Extract the [x, y] coordinate from the center of the cell holding the provided text.  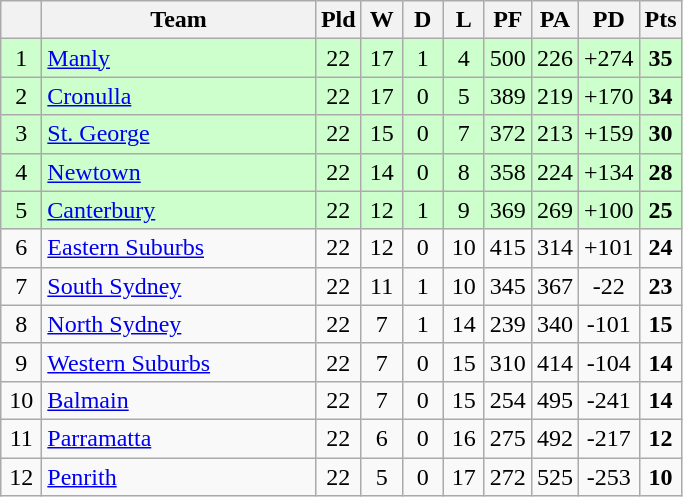
269 [554, 210]
+100 [608, 210]
372 [508, 134]
389 [508, 96]
Parramatta [179, 438]
23 [660, 286]
Cronulla [179, 96]
-104 [608, 362]
+134 [608, 172]
34 [660, 96]
525 [554, 477]
PA [554, 20]
224 [554, 172]
2 [22, 96]
+101 [608, 248]
Pts [660, 20]
-217 [608, 438]
254 [508, 400]
+170 [608, 96]
30 [660, 134]
-101 [608, 324]
16 [464, 438]
314 [554, 248]
239 [508, 324]
Western Suburbs [179, 362]
226 [554, 58]
24 [660, 248]
495 [554, 400]
Penrith [179, 477]
+159 [608, 134]
28 [660, 172]
367 [554, 286]
500 [508, 58]
-241 [608, 400]
219 [554, 96]
Pld [338, 20]
3 [22, 134]
Eastern Suburbs [179, 248]
Newtown [179, 172]
492 [554, 438]
Canterbury [179, 210]
St. George [179, 134]
310 [508, 362]
+274 [608, 58]
272 [508, 477]
415 [508, 248]
Manly [179, 58]
369 [508, 210]
35 [660, 58]
W [382, 20]
-22 [608, 286]
L [464, 20]
South Sydney [179, 286]
340 [554, 324]
Team [179, 20]
North Sydney [179, 324]
25 [660, 210]
275 [508, 438]
PF [508, 20]
213 [554, 134]
PD [608, 20]
345 [508, 286]
358 [508, 172]
D [422, 20]
Balmain [179, 400]
414 [554, 362]
-253 [608, 477]
